Search for the cell housing the specified text and yield its [X, Y] center coordinate. 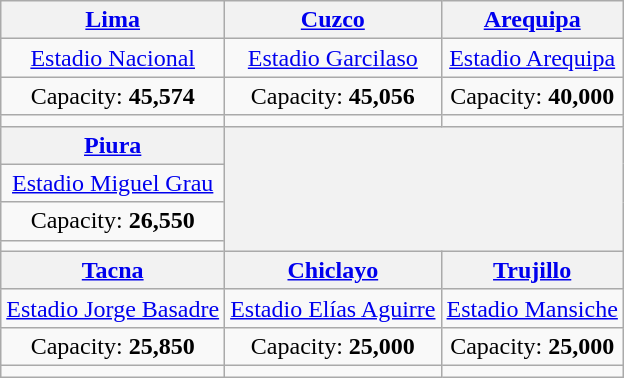
Chiclayo [333, 270]
Capacity: 25,850 [113, 346]
Estadio Elías Aguirre [333, 308]
Lima [113, 20]
Estadio Nacional [113, 58]
Arequipa [532, 20]
Estadio Jorge Basadre [113, 308]
Estadio Arequipa [532, 58]
Piura [113, 145]
Capacity: 26,550 [113, 221]
Cuzco [333, 20]
Trujillo [532, 270]
Capacity: 40,000 [532, 96]
Estadio Garcilaso [333, 58]
Estadio Mansiche [532, 308]
Capacity: 45,574 [113, 96]
Tacna [113, 270]
Estadio Miguel Grau [113, 183]
Capacity: 45,056 [333, 96]
